Output the [X, Y] coordinate of the center of the cell containing the given text.  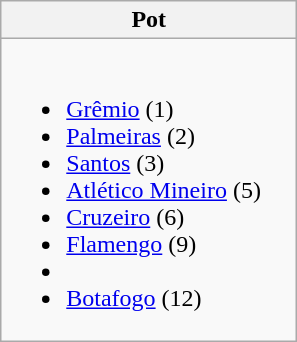
Pot [149, 20]
Grêmio (1) Palmeiras (2) Santos (3) Atlético Mineiro (5) Cruzeiro (6) Flamengo (9) Botafogo (12) [149, 190]
